Determine the [X, Y] coordinate at the center of the cell enclosing the given text.  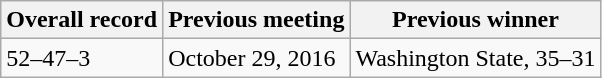
Previous meeting [256, 20]
52–47–3 [82, 58]
Previous winner [476, 20]
Washington State, 35–31 [476, 58]
October 29, 2016 [256, 58]
Overall record [82, 20]
